Search for the cell housing the specified text and yield its [X, Y] center coordinate. 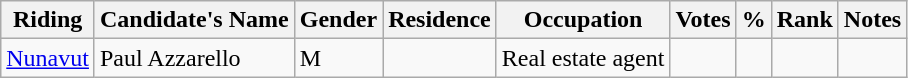
Riding [48, 20]
Gender [338, 20]
M [338, 58]
Nunavut [48, 58]
Residence [440, 20]
Paul Azzarello [194, 58]
Rank [804, 20]
Real estate agent [583, 58]
% [754, 20]
Votes [703, 20]
Occupation [583, 20]
Candidate's Name [194, 20]
Notes [872, 20]
